Return [x, y] of the center of cell containing provided text 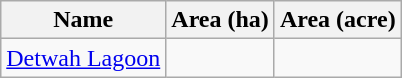
Area (acre) [338, 20]
Detwah Lagoon [84, 58]
Name [84, 20]
Area (ha) [220, 20]
